Locate the cell with the specified text and output its (x, y) center coordinate. 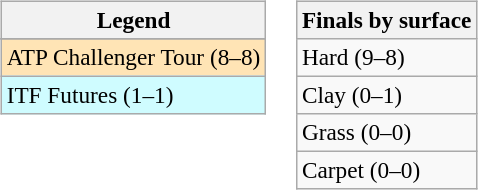
ATP Challenger Tour (8–8) (133, 57)
Grass (0–0) (387, 133)
Clay (0–1) (387, 95)
Carpet (0–0) (387, 171)
Hard (9–8) (387, 57)
Legend (133, 20)
ITF Futures (1–1) (133, 95)
Finals by surface (387, 20)
